Provide the [X, Y] coordinate of the cell's center where the given text is located.  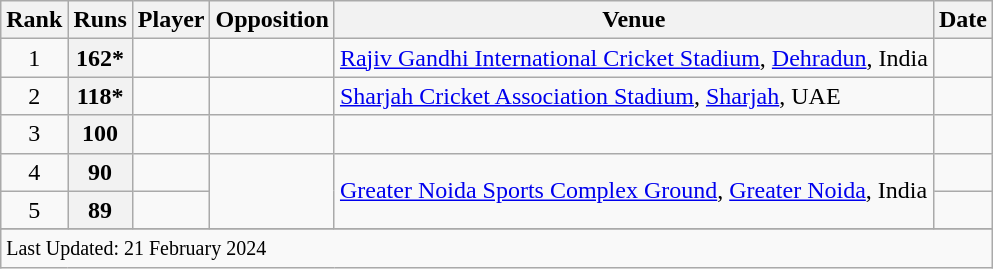
Last Updated: 21 February 2024 [497, 248]
2 [34, 96]
3 [34, 134]
162* [100, 58]
89 [100, 210]
100 [100, 134]
Rajiv Gandhi International Cricket Stadium, Dehradun, India [634, 58]
Sharjah Cricket Association Stadium, Sharjah, UAE [634, 96]
1 [34, 58]
90 [100, 172]
Date [962, 20]
Runs [100, 20]
4 [34, 172]
Greater Noida Sports Complex Ground, Greater Noida, India [634, 191]
Venue [634, 20]
5 [34, 210]
118* [100, 96]
Rank [34, 20]
Player [171, 20]
Opposition [272, 20]
